Pinpoint the cell where the given text exists, returning its (X, Y) midpoint coordinate. 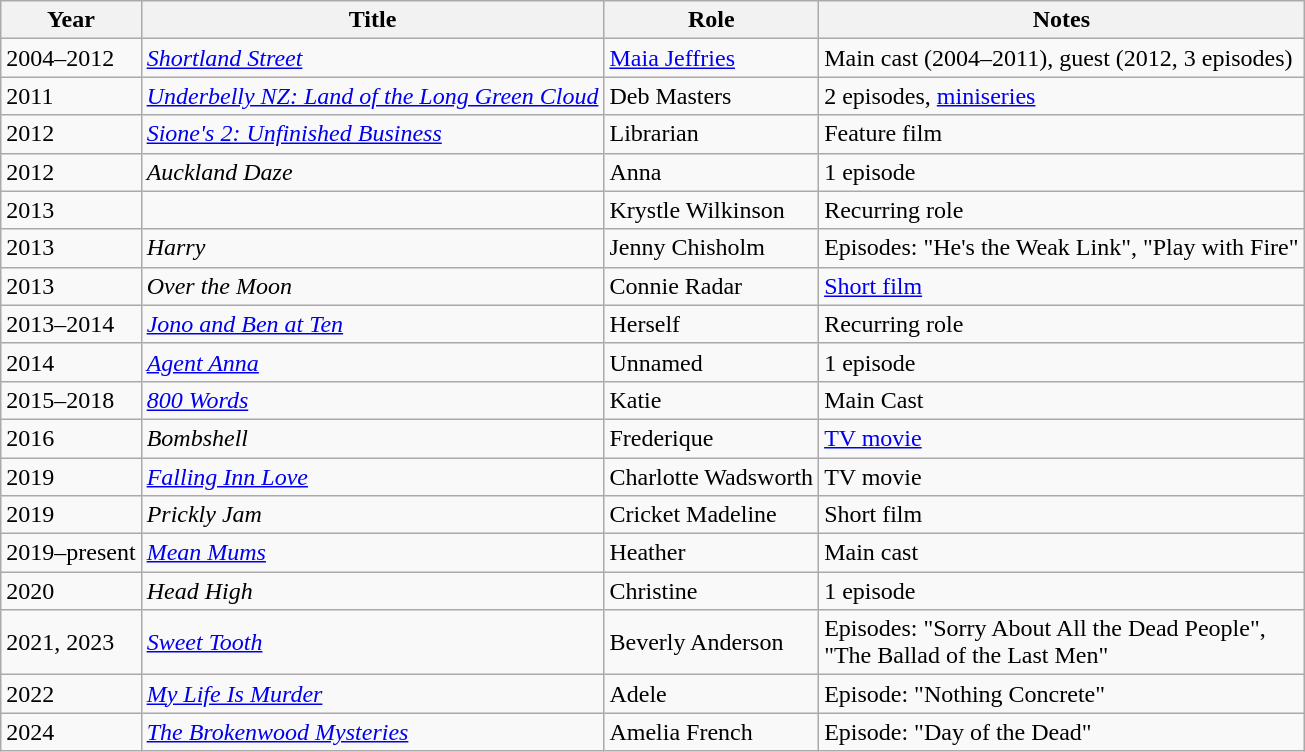
Underbelly NZ: Land of the Long Green Cloud (372, 96)
Over the Moon (372, 286)
Bombshell (372, 438)
2019–present (71, 553)
Episode: "Nothing Concrete" (1062, 694)
2014 (71, 362)
Charlotte Wadsworth (712, 477)
2024 (71, 732)
2013–2014 (71, 324)
Frederique (712, 438)
The Brokenwood Mysteries (372, 732)
Shortland Street (372, 58)
Title (372, 20)
Maia Jeffries (712, 58)
2015–2018 (71, 400)
Mean Mums (372, 553)
Feature film (1062, 134)
Herself (712, 324)
Heather (712, 553)
Adele (712, 694)
Prickly Jam (372, 515)
2020 (71, 591)
Role (712, 20)
Unnamed (712, 362)
Year (71, 20)
Harry (372, 248)
Librarian (712, 134)
800 Words (372, 400)
Jono and Ben at Ten (372, 324)
Episodes: "Sorry About All the Dead People", "The Ballad of the Last Men" (1062, 642)
Cricket Madeline (712, 515)
Sione's 2: Unfinished Business (372, 134)
Falling Inn Love (372, 477)
Katie (712, 400)
Beverly Anderson (712, 642)
Main Cast (1062, 400)
Christine (712, 591)
Sweet Tooth (372, 642)
Krystle Wilkinson (712, 210)
2004–2012 (71, 58)
Main cast (2004–2011), guest (2012, 3 episodes) (1062, 58)
2011 (71, 96)
Main cast (1062, 553)
Notes (1062, 20)
Auckland Daze (372, 172)
Deb Masters (712, 96)
Anna (712, 172)
Episodes: "He's the Weak Link", "Play with Fire" (1062, 248)
Jenny Chisholm (712, 248)
Amelia French (712, 732)
Head High (372, 591)
My Life Is Murder (372, 694)
2 episodes, miniseries (1062, 96)
Connie Radar (712, 286)
2016 (71, 438)
2022 (71, 694)
Episode: "Day of the Dead" (1062, 732)
Agent Anna (372, 362)
2021, 2023 (71, 642)
